Extract the [x, y] coordinate from the center of the cell holding the provided text.  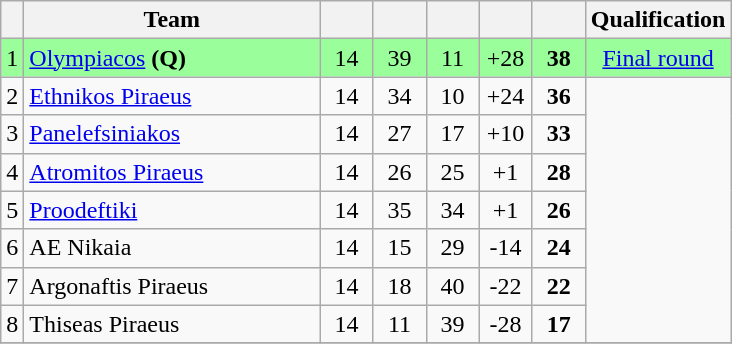
-14 [506, 248]
29 [452, 248]
Thiseas Piraeus [172, 324]
Qualification [658, 20]
35 [400, 210]
Ethnikos Piraeus [172, 96]
4 [12, 172]
27 [400, 134]
36 [558, 96]
2 [12, 96]
+24 [506, 96]
+10 [506, 134]
22 [558, 286]
-22 [506, 286]
Proodeftiki [172, 210]
-28 [506, 324]
+28 [506, 58]
3 [12, 134]
5 [12, 210]
33 [558, 134]
7 [12, 286]
8 [12, 324]
6 [12, 248]
1 [12, 58]
Panelefsiniakos [172, 134]
25 [452, 172]
38 [558, 58]
10 [452, 96]
Final round [658, 58]
28 [558, 172]
40 [452, 286]
24 [558, 248]
AE Nikaia [172, 248]
Atromitos Piraeus [172, 172]
18 [400, 286]
Olympiacos (Q) [172, 58]
Team [172, 20]
15 [400, 248]
Argonaftis Piraeus [172, 286]
